From the cell containing the given text, extract its center point as [X, Y] coordinate. 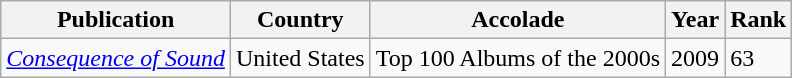
Top 100 Albums of the 2000s [518, 58]
63 [758, 58]
Consequence of Sound [116, 58]
Rank [758, 20]
Country [300, 20]
Publication [116, 20]
Accolade [518, 20]
United States [300, 58]
2009 [696, 58]
Year [696, 20]
